Pinpoint the cell where the given text exists, returning its (X, Y) midpoint coordinate. 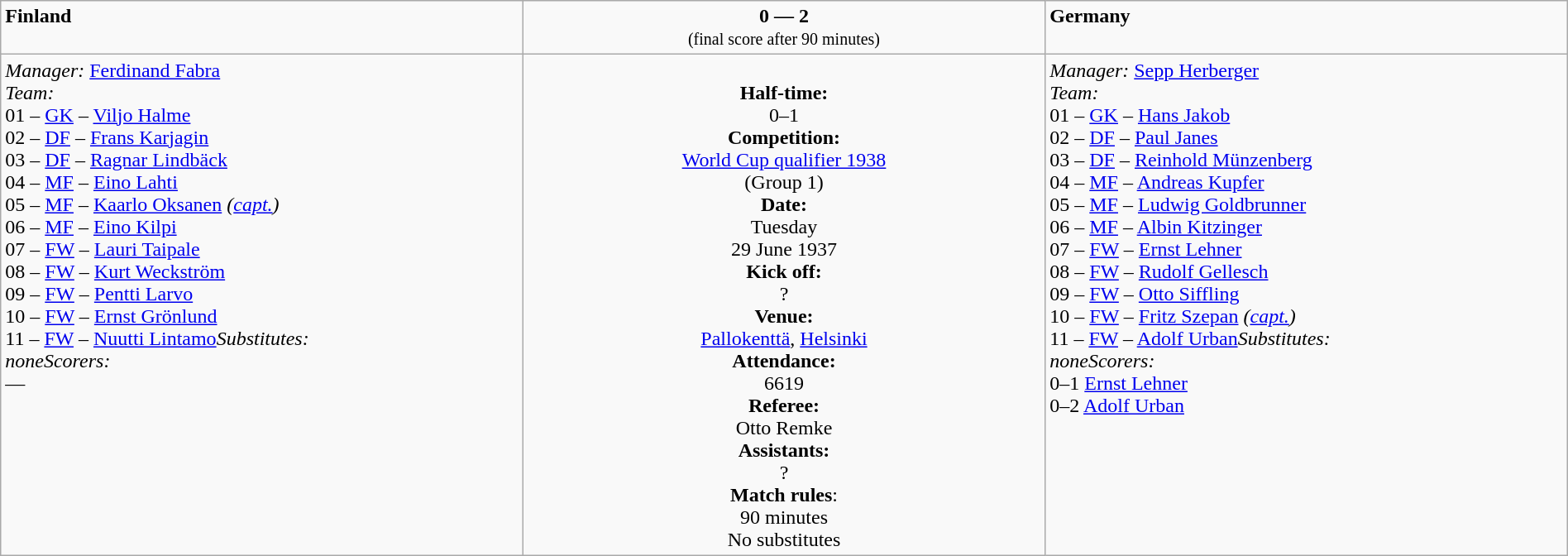
Germany (1307, 28)
Finland (262, 28)
0 — 2(final score after 90 minutes) (784, 28)
